For the text-containing cell, return its midpoint in [X, Y] coordinate format. 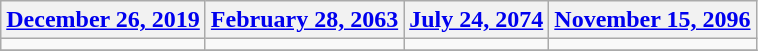
February 28, 2063 [304, 20]
December 26, 2019 [104, 20]
November 15, 2096 [652, 20]
July 24, 2074 [476, 20]
